From the cell containing the given text, extract its center point as [X, Y] coordinate. 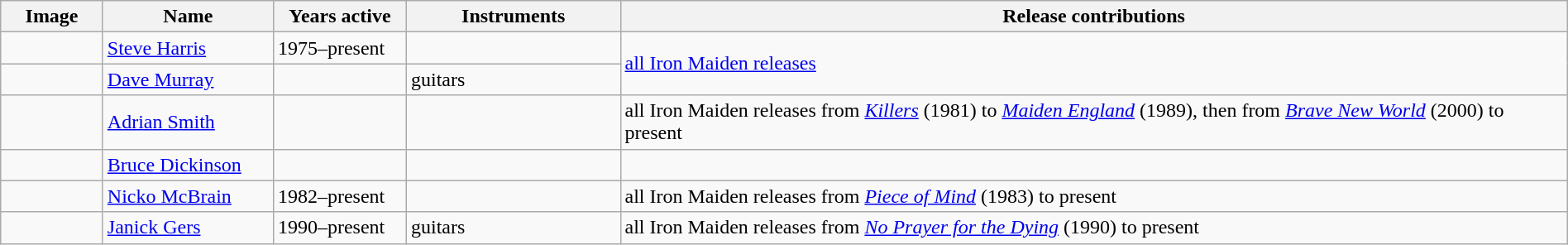
1990–present [339, 228]
Release contributions [1093, 17]
Name [188, 17]
Instruments [513, 17]
all Iron Maiden releases [1093, 64]
Years active [339, 17]
all Iron Maiden releases from Piece of Mind (1983) to present [1093, 196]
Nicko McBrain [188, 196]
Adrian Smith [188, 122]
1982–present [339, 196]
Bruce Dickinson [188, 165]
Image [52, 17]
all Iron Maiden releases from Killers (1981) to Maiden England (1989), then from Brave New World (2000) to present [1093, 122]
Dave Murray [188, 79]
1975–present [339, 48]
all Iron Maiden releases from No Prayer for the Dying (1990) to present [1093, 228]
Janick Gers [188, 228]
Steve Harris [188, 48]
